Scan for the cell matching the given text and deliver its (X, Y) coordinate at center. 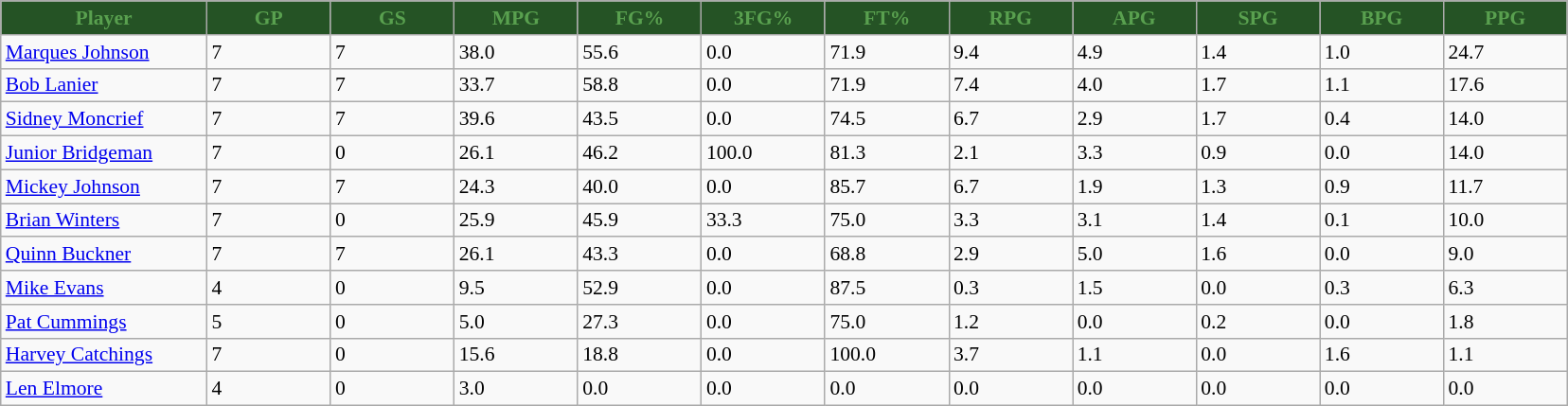
33.3 (763, 221)
38.0 (517, 52)
24.7 (1506, 52)
Quinn Buckner (104, 255)
Brian Winters (104, 221)
Pat Cummings (104, 322)
43.3 (640, 255)
4.9 (1134, 52)
9.4 (1011, 52)
1.0 (1382, 52)
27.3 (640, 322)
74.5 (886, 119)
Bob Lanier (104, 85)
18.8 (640, 355)
40.0 (640, 186)
1.5 (1134, 288)
3.1 (1134, 221)
PPG (1506, 18)
2.1 (1011, 153)
68.8 (886, 255)
81.3 (886, 153)
3.0 (517, 389)
Junior Bridgeman (104, 153)
4.0 (1134, 85)
Harvey Catchings (104, 355)
1.2 (1011, 322)
11.7 (1506, 186)
1.9 (1134, 186)
1.8 (1506, 322)
GS (392, 18)
6.3 (1506, 288)
10.0 (1506, 221)
24.3 (517, 186)
39.6 (517, 119)
GP (269, 18)
46.2 (640, 153)
3FG% (763, 18)
87.5 (886, 288)
7.4 (1011, 85)
45.9 (640, 221)
Len Elmore (104, 389)
BPG (1382, 18)
0.1 (1382, 221)
25.9 (517, 221)
RPG (1011, 18)
43.5 (640, 119)
85.7 (886, 186)
3.7 (1011, 355)
Mickey Johnson (104, 186)
Marques Johnson (104, 52)
9.0 (1506, 255)
55.6 (640, 52)
1.3 (1257, 186)
FT% (886, 18)
0.4 (1382, 119)
SPG (1257, 18)
APG (1134, 18)
33.7 (517, 85)
Sidney Moncrief (104, 119)
Player (104, 18)
FG% (640, 18)
9.5 (517, 288)
0.2 (1257, 322)
17.6 (1506, 85)
Mike Evans (104, 288)
5 (269, 322)
15.6 (517, 355)
MPG (517, 18)
52.9 (640, 288)
58.8 (640, 85)
